Provide the (x, y) coordinate of the cell's center where the given text is located.  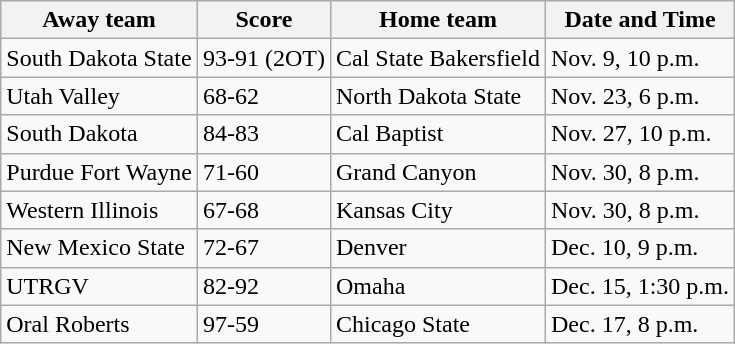
Dec. 10, 9 p.m. (640, 248)
Cal State Bakersfield (438, 58)
Omaha (438, 286)
82-92 (264, 286)
Date and Time (640, 20)
South Dakota State (100, 58)
Nov. 23, 6 p.m. (640, 96)
Nov. 27, 10 p.m. (640, 134)
71-60 (264, 172)
Nov. 9, 10 p.m. (640, 58)
Dec. 17, 8 p.m. (640, 324)
North Dakota State (438, 96)
Dec. 15, 1:30 p.m. (640, 286)
Oral Roberts (100, 324)
68-62 (264, 96)
97-59 (264, 324)
Grand Canyon (438, 172)
Denver (438, 248)
South Dakota (100, 134)
Away team (100, 20)
UTRGV (100, 286)
Western Illinois (100, 210)
Purdue Fort Wayne (100, 172)
New Mexico State (100, 248)
Cal Baptist (438, 134)
Home team (438, 20)
Score (264, 20)
72-67 (264, 248)
67-68 (264, 210)
Chicago State (438, 324)
Kansas City (438, 210)
93-91 (2OT) (264, 58)
Utah Valley (100, 96)
84-83 (264, 134)
